Determine the [X, Y] coordinate at the center of the cell enclosing the given text.  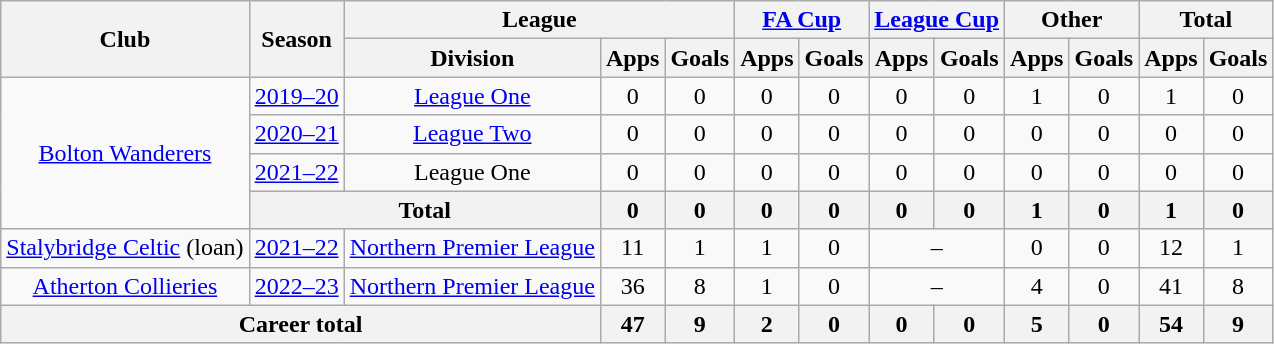
36 [632, 286]
5 [1037, 324]
11 [632, 248]
54 [1171, 324]
41 [1171, 286]
Club [125, 39]
League Cup [937, 20]
2019–20 [296, 96]
47 [632, 324]
Bolton Wanderers [125, 153]
2020–21 [296, 134]
Division [472, 58]
FA Cup [802, 20]
Other [1072, 20]
4 [1037, 286]
League Two [472, 134]
Atherton Collieries [125, 286]
Career total [301, 324]
League [539, 20]
2022–23 [296, 286]
Season [296, 39]
2 [767, 324]
Stalybridge Celtic (loan) [125, 248]
12 [1171, 248]
